Search for the cell housing the specified text and yield its (x, y) center coordinate. 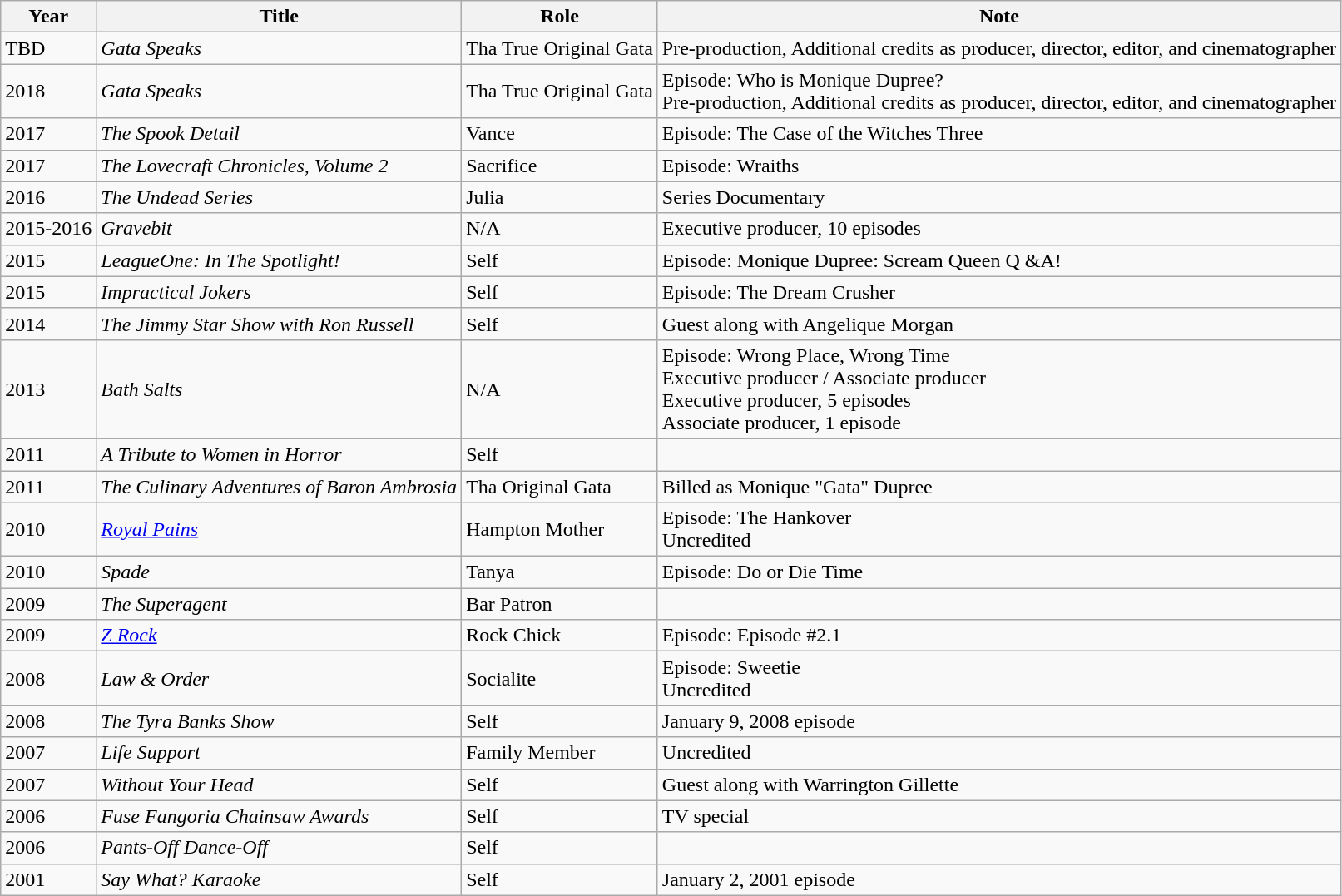
Without Your Head (280, 785)
2018 (48, 92)
Episode: The HankoverUncredited (998, 529)
Episode: The Case of the Witches Three (998, 134)
Pants-Off Dance-Off (280, 848)
The Superagent (280, 604)
The Spook Detail (280, 134)
Impractical Jokers (280, 292)
Socialite (560, 679)
TV special (998, 816)
Fuse Fangoria Chainsaw Awards (280, 816)
Episode: Who is Monique Dupree?Pre-production, Additional credits as producer, director, editor, and cinematographer (998, 92)
LeagueOne: In The Spotlight! (280, 260)
Title (280, 17)
2013 (48, 389)
A Tribute to Women in Horror (280, 454)
Gravebit (280, 229)
Tanya (560, 572)
Royal Pains (280, 529)
Year (48, 17)
Episode: Monique Dupree: Scream Queen Q &A! (998, 260)
Episode: Do or Die Time (998, 572)
Note (998, 17)
Law & Order (280, 679)
The Tyra Banks Show (280, 721)
Bar Patron (560, 604)
January 2, 2001 episode (998, 879)
The Culinary Adventures of Baron Ambrosia (280, 487)
Episode: The Dream Crusher (998, 292)
2016 (48, 197)
Billed as Monique "Gata" Dupree (998, 487)
Vance (560, 134)
Episode: Wrong Place, Wrong TimeExecutive producer / Associate producerExecutive producer, 5 episodesAssociate producer, 1 episode (998, 389)
Pre-production, Additional credits as producer, director, editor, and cinematographer (998, 48)
Tha Original Gata (560, 487)
Bath Salts (280, 389)
Executive producer, 10 episodes (998, 229)
The Jimmy Star Show with Ron Russell (280, 324)
Series Documentary (998, 197)
Julia (560, 197)
Role (560, 17)
The Lovecraft Chronicles, Volume 2 (280, 166)
Guest along with Angelique Morgan (998, 324)
Episode: Wraiths (998, 166)
Episode: SweetieUncredited (998, 679)
2001 (48, 879)
Episode: Episode #2.1 (998, 636)
Spade (280, 572)
January 9, 2008 episode (998, 721)
Rock Chick (560, 636)
Hampton Mother (560, 529)
Uncredited (998, 753)
TBD (48, 48)
Z Rock (280, 636)
2015-2016 (48, 229)
Life Support (280, 753)
Family Member (560, 753)
The Undead Series (280, 197)
Guest along with Warrington Gillette (998, 785)
Say What? Karaoke (280, 879)
Sacrifice (560, 166)
2014 (48, 324)
